For the text-containing cell, return its midpoint in (X, Y) coordinate format. 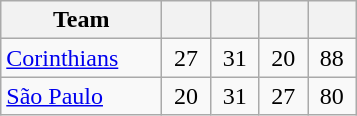
Team (82, 20)
88 (332, 58)
80 (332, 96)
Corinthians (82, 58)
São Paulo (82, 96)
